Output the (X, Y) coordinate of the center of the cell containing the given text.  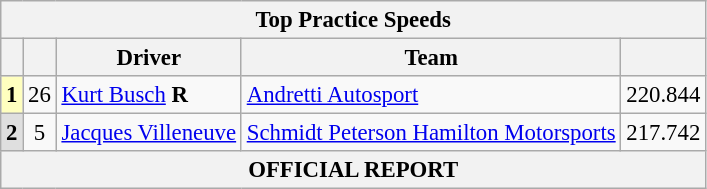
220.844 (664, 95)
Team (431, 58)
Top Practice Speeds (354, 20)
217.742 (664, 133)
OFFICIAL REPORT (354, 170)
Jacques Villeneuve (148, 133)
26 (40, 95)
2 (12, 133)
5 (40, 133)
Driver (148, 58)
1 (12, 95)
Andretti Autosport (431, 95)
Kurt Busch R (148, 95)
Schmidt Peterson Hamilton Motorsports (431, 133)
